Find where the given text appears and provide that cell's center as (x, y) coordinate. 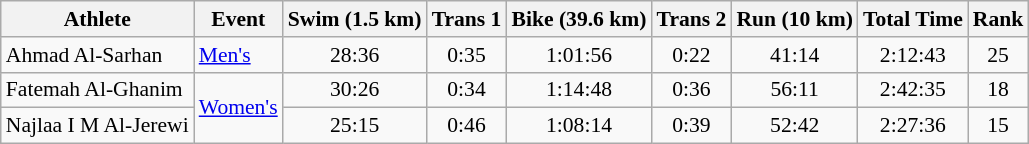
Women's (238, 108)
Fatemah Al-Ghanim (98, 90)
56:11 (794, 90)
1:01:56 (578, 55)
18 (998, 90)
30:26 (355, 90)
0:36 (692, 90)
15 (998, 126)
Men's (238, 55)
52:42 (794, 126)
0:34 (467, 90)
Run (10 km) (794, 19)
2:12:43 (913, 55)
1:08:14 (578, 126)
2:27:36 (913, 126)
0:46 (467, 126)
28:36 (355, 55)
Swim (1.5 km) (355, 19)
0:39 (692, 126)
0:35 (467, 55)
Trans 1 (467, 19)
2:42:35 (913, 90)
Rank (998, 19)
25 (998, 55)
Athlete (98, 19)
Bike (39.6 km) (578, 19)
Event (238, 19)
0:22 (692, 55)
25:15 (355, 126)
Trans 2 (692, 19)
Ahmad Al-Sarhan (98, 55)
1:14:48 (578, 90)
41:14 (794, 55)
Total Time (913, 19)
Najlaa I M Al-Jerewi (98, 126)
